For the text-containing cell, return its midpoint in [X, Y] coordinate format. 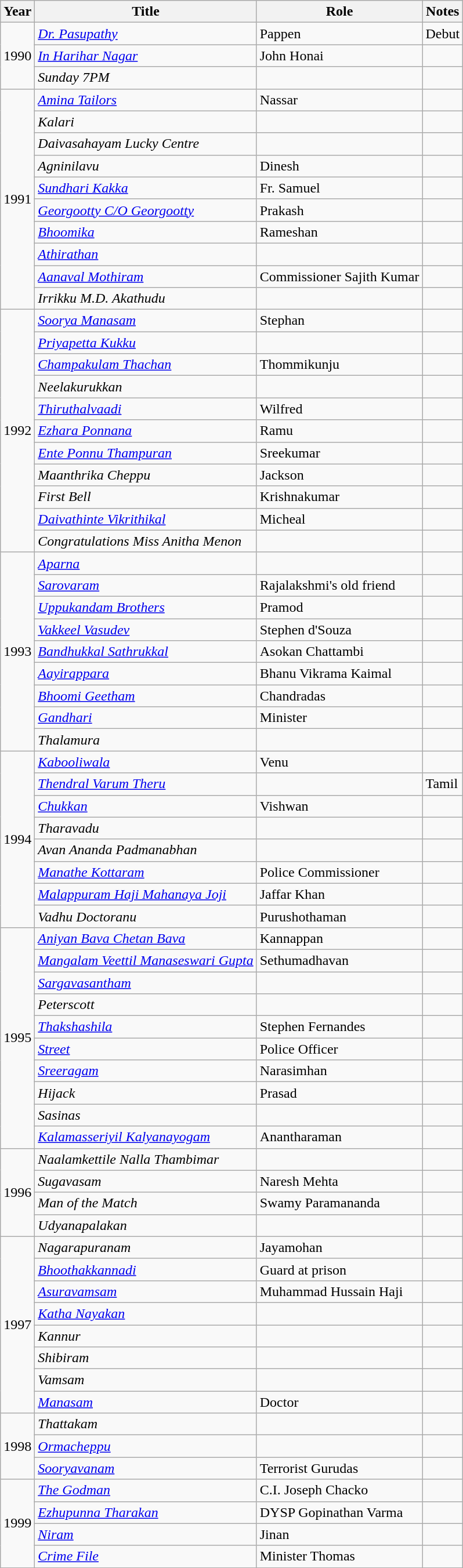
Shibiram [146, 1358]
Jayamohan [339, 1247]
Ente Ponnu Thampuran [146, 453]
Peterscott [146, 1005]
Nassar [339, 100]
Purushothaman [339, 916]
Krishnakumar [339, 497]
1997 [17, 1324]
1995 [17, 1038]
Doctor [339, 1402]
Stephan [339, 321]
1996 [17, 1192]
Thommikunju [339, 365]
Venu [339, 762]
Ormacheppu [146, 1446]
Role [339, 12]
Manathe Kottaram [146, 872]
Congratulations Miss Anitha Menon [146, 541]
Jaffar Khan [339, 894]
Udyanapalakan [146, 1225]
Dr. Pasupathy [146, 34]
Pappen [339, 34]
Daivasahayam Lucky Centre [146, 144]
Guard at prison [339, 1269]
Soorya Manasam [146, 321]
Prasad [339, 1093]
Title [146, 12]
Fr. Samuel [339, 188]
Tharavadu [146, 828]
Avan Ananda Padmanabhan [146, 850]
Kalamasseriyil Kalyanayogam [146, 1137]
Priyapetta Kukku [146, 343]
Irrikku M.D. Akathudu [146, 299]
Chandradas [339, 696]
Sasinas [146, 1115]
Mangalam Veettil Manaseswari Gupta [146, 960]
Kalari [146, 122]
Bhanu Vikrama Kaimal [339, 674]
Maanthrika Cheppu [146, 475]
Naresh Mehta [339, 1181]
Minister Thomas [339, 1556]
1990 [17, 56]
Daivathinte Vikrithikal [146, 519]
Thiruthalvaadi [146, 409]
John Honai [339, 56]
Man of the Match [146, 1203]
In Harihar Nagar [146, 56]
Wilfred [339, 409]
Crime File [146, 1556]
Kannappan [339, 938]
Sooryavanam [146, 1468]
Jinan [339, 1534]
Thattakam [146, 1424]
Sreekumar [339, 453]
Police Commissioner [339, 872]
Muhammad Hussain Haji [339, 1291]
Chukkan [146, 806]
Niram [146, 1534]
Tamil [443, 784]
Hijack [146, 1093]
Year [17, 12]
First Bell [146, 497]
1992 [17, 431]
Bhoomi Geetham [146, 696]
Sreeragam [146, 1071]
Sethumadhavan [339, 960]
Uppukandam Brothers [146, 607]
Nagarapuranam [146, 1247]
Kabooliwala [146, 762]
Bhoothakkannadi [146, 1269]
Athirathan [146, 254]
Narasimhan [339, 1071]
Sundhari Kakka [146, 188]
Jackson [339, 475]
Rameshan [339, 232]
DYSP Gopinathan Varma [339, 1512]
1994 [17, 839]
Micheal [339, 519]
Naalamkettile Nalla Thambimar [146, 1159]
Notes [443, 12]
Minister [339, 718]
1999 [17, 1523]
Commissioner Sajith Kumar [339, 277]
Agninilavu [146, 166]
Neelakurukkan [146, 387]
Thakshashila [146, 1027]
Vakkeel Vasudev [146, 629]
Ezhara Ponnana [146, 431]
Aanaval Mothiram [146, 277]
1993 [17, 652]
Bhoomika [146, 232]
Asuravamsam [146, 1291]
Sugavasam [146, 1181]
Ezhupunna Tharakan [146, 1512]
Gandhari [146, 718]
Vamsam [146, 1380]
Stephen Fernandes [339, 1027]
Vishwan [339, 806]
Swamy Paramananda [339, 1203]
Police Officer [339, 1049]
Stephen d'Souza [339, 629]
Aayirappara [146, 674]
Bandhukkal Sathrukkal [146, 652]
Amina Tailors [146, 100]
Kannur [146, 1335]
Prakash [339, 210]
Thalamura [146, 740]
Street [146, 1049]
Thendral Varum Theru [146, 784]
Malappuram Haji Mahanaya Joji [146, 894]
The Godman [146, 1490]
1991 [17, 199]
Pramod [339, 607]
Debut [443, 34]
Terrorist Gurudas [339, 1468]
Anantharaman [339, 1137]
Sargavasantham [146, 983]
1998 [17, 1446]
Sunday 7PM [146, 78]
C.I. Joseph Chacko [339, 1490]
Sarovaram [146, 585]
Aniyan Bava Chetan Bava [146, 938]
Dinesh [339, 166]
Georgootty C/O Georgootty [146, 210]
Vadhu Doctoranu [146, 916]
Ramu [339, 431]
Katha Nayakan [146, 1313]
Aparna [146, 563]
Rajalakshmi's old friend [339, 585]
Manasam [146, 1402]
Champakulam Thachan [146, 365]
Asokan Chattambi [339, 652]
